Output the (X, Y) coordinate of the center of the cell containing the given text.  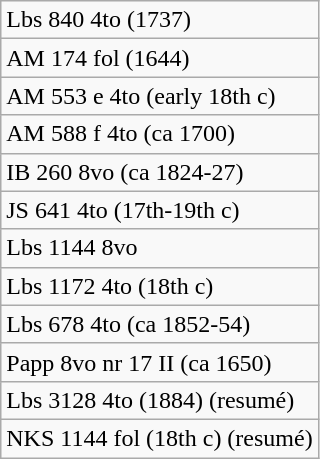
Lbs 840 4to (1737) (160, 20)
Lbs 3128 4to (1884) (resumé) (160, 400)
IB 260 8vo (ca 1824-27) (160, 172)
AM 174 fol (1644) (160, 58)
AM 553 e 4to (early 18th c) (160, 96)
AM 588 f 4to (ca 1700) (160, 134)
Papp 8vo nr 17 II (ca 1650) (160, 362)
JS 641 4to (17th-19th c) (160, 210)
NKS 1144 fol (18th c) (resumé) (160, 438)
Lbs 1144 8vo (160, 248)
Lbs 1172 4to (18th c) (160, 286)
Lbs 678 4to (ca 1852-54) (160, 324)
